Capture the cell that displays the provided text and extract its [x, y] central coordinate. 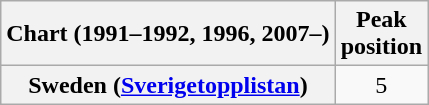
Chart (1991–1992, 1996, 2007–) [168, 34]
Peakposition [381, 34]
Sweden (Sverigetopplistan) [168, 85]
5 [381, 85]
